Detect which cell encompasses the target text, then output its (x, y) center coordinate. 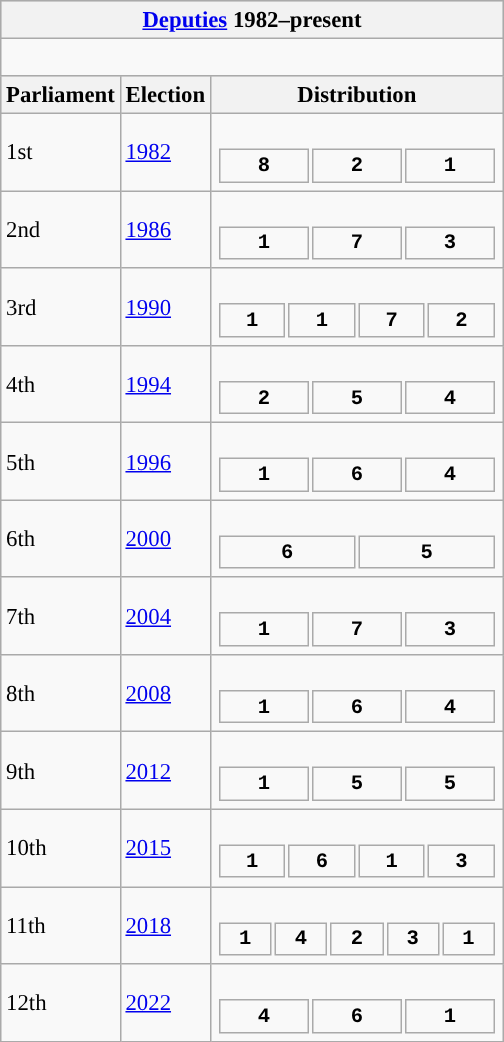
1 1 7 2 (356, 306)
2nd (60, 230)
2004 (165, 616)
8 (264, 166)
1990 (165, 306)
8 2 1 (356, 152)
12th (60, 1002)
1 5 5 (356, 770)
Election (165, 95)
8th (60, 694)
Deputies 1982–present (252, 20)
Parliament (60, 95)
5th (60, 462)
1982 (165, 152)
2000 (165, 538)
3rd (60, 306)
1996 (165, 462)
Distribution (356, 95)
6th (60, 538)
11th (60, 926)
9th (60, 770)
10th (60, 848)
4 6 1 (356, 1002)
1st (60, 152)
2008 (165, 694)
2 5 4 (356, 384)
4th (60, 384)
6 5 (356, 538)
2012 (165, 770)
7th (60, 616)
1 4 2 3 1 (356, 926)
1986 (165, 230)
2018 (165, 926)
2022 (165, 1002)
2015 (165, 848)
1994 (165, 384)
1 6 1 3 (356, 848)
